Output the (x, y) coordinate of the center of the cell containing the given text.  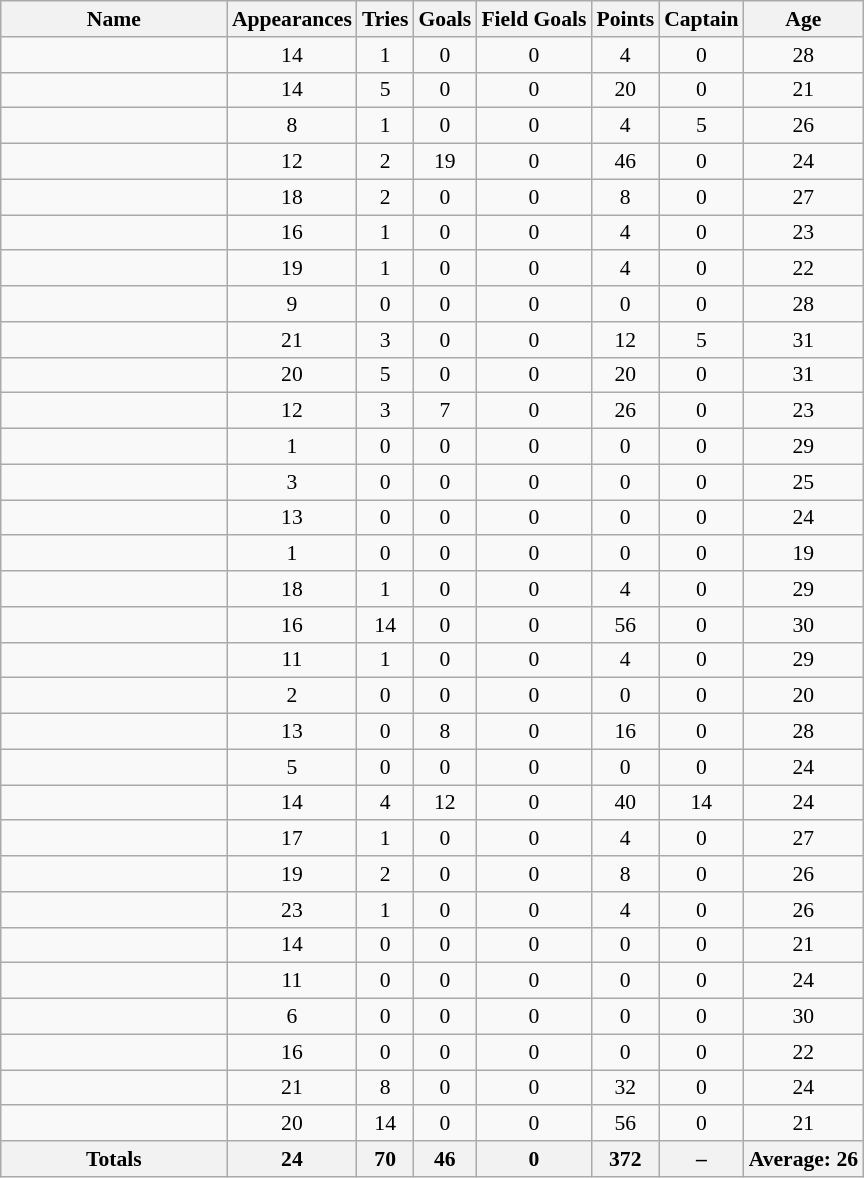
9 (292, 304)
70 (385, 1159)
Points (625, 19)
Appearances (292, 19)
Goals (444, 19)
17 (292, 839)
40 (625, 803)
25 (804, 482)
372 (625, 1159)
– (702, 1159)
7 (444, 411)
Age (804, 19)
Name (114, 19)
Tries (385, 19)
6 (292, 1017)
Totals (114, 1159)
Average: 26 (804, 1159)
32 (625, 1088)
Field Goals (534, 19)
Captain (702, 19)
